Provide the (x, y) coordinate of the cell's center where the given text is located.  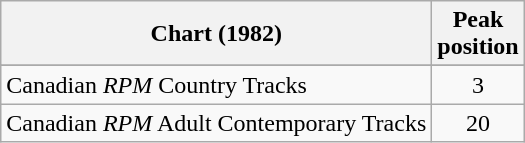
Peakposition (478, 34)
Chart (1982) (216, 34)
20 (478, 123)
3 (478, 85)
Canadian RPM Adult Contemporary Tracks (216, 123)
Canadian RPM Country Tracks (216, 85)
